From the cell containing the given text, extract its center point as (X, Y) coordinate. 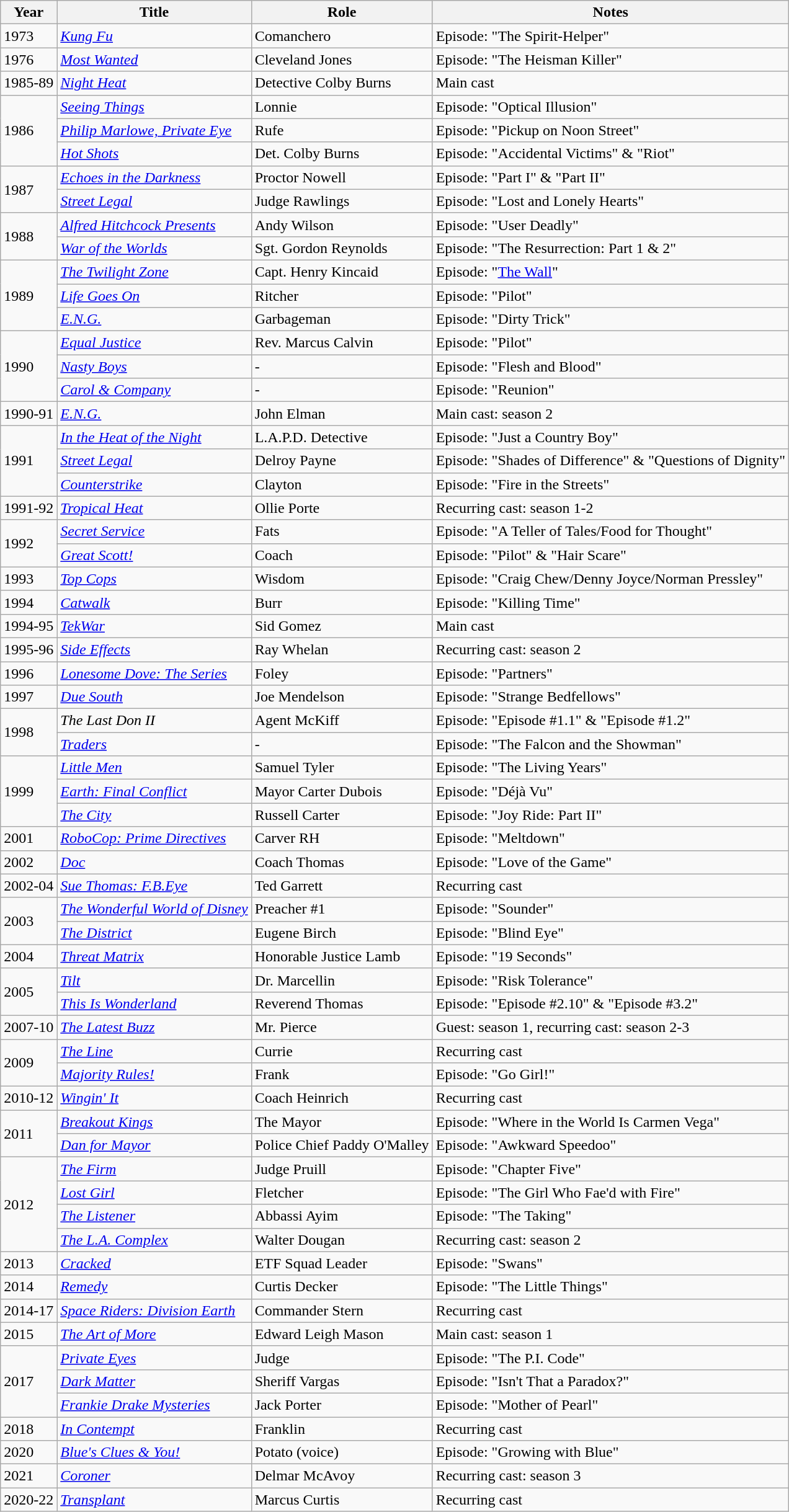
Remedy (154, 1287)
Main cast: season 1 (610, 1334)
1994-95 (29, 626)
Wingin' It (154, 1098)
RoboCop: Prime Directives (154, 838)
Great Scott! (154, 555)
This Is Wonderland (154, 1003)
Detective Colby Burns (342, 83)
Coroner (154, 1476)
2014-17 (29, 1310)
Top Cops (154, 579)
Night Heat (154, 83)
Edward Leigh Mason (342, 1334)
Transplant (154, 1500)
Judge Pruill (342, 1169)
Burr (342, 602)
Coach Thomas (342, 862)
1988 (29, 236)
Episode: "The Taking" (610, 1216)
Episode: "Shades of Difference" & "Questions of Dignity" (610, 461)
Andy Wilson (342, 225)
Notes (610, 12)
Threat Matrix (154, 956)
War of the Worlds (154, 248)
Episode: "Where in the World Is Carmen Vega" (610, 1122)
Joe Mendelson (342, 697)
Little Men (154, 768)
1976 (29, 60)
Episode: "Mother of Pearl" (610, 1405)
Title (154, 12)
Ted Garrett (342, 886)
Ollie Porte (342, 508)
Role (342, 12)
Episode: "The Heisman Killer" (610, 60)
Fletcher (342, 1193)
Space Riders: Division Earth (154, 1310)
Episode: "Growing with Blue" (610, 1452)
Episode: "19 Seconds" (610, 956)
Frank (342, 1075)
Episode: "Strange Bedfellows" (610, 697)
TekWar (154, 626)
Episode: "The Living Years" (610, 768)
1997 (29, 697)
Most Wanted (154, 60)
Nasty Boys (154, 367)
Episode: "Chapter Five" (610, 1169)
Coach (342, 555)
2014 (29, 1287)
Dan for Mayor (154, 1145)
Cleveland Jones (342, 60)
2009 (29, 1063)
Episode: "Joy Ride: Part II" (610, 815)
Mayor Carter Dubois (342, 791)
The Mayor (342, 1122)
Currie (342, 1051)
Recurring cast: season 1-2 (610, 508)
1990 (29, 367)
The City (154, 815)
Blue's Clues & You! (154, 1452)
In Contempt (154, 1428)
2005 (29, 992)
Det. Colby Burns (342, 154)
Episode: "Flesh and Blood" (610, 367)
Episode: "Optical Illusion" (610, 107)
Episode: "The Little Things" (610, 1287)
Ritcher (342, 296)
Episode: "Accidental Victims" & "Riot" (610, 154)
Rufe (342, 130)
Mr. Pierce (342, 1027)
Samuel Tyler (342, 768)
2007-10 (29, 1027)
Main cast: season 2 (610, 414)
Philip Marlowe, Private Eye (154, 130)
Jack Porter (342, 1405)
Police Chief Paddy O'Malley (342, 1145)
Walter Dougan (342, 1240)
Episode: "Episode #2.10" & "Episode #3.2" (610, 1003)
The Wonderful World of Disney (154, 909)
Marcus Curtis (342, 1500)
Foley (342, 673)
Preacher #1 (342, 909)
Episode: "Part I" & "Part II" (610, 177)
Episode: "The Spirit-Helper" (610, 36)
1993 (29, 579)
In the Heat of the Night (154, 437)
Episode: "The Girl Who Fae'd with Fire" (610, 1193)
The Firm (154, 1169)
Episode: "User Deadly" (610, 225)
Reverend Thomas (342, 1003)
1986 (29, 130)
Episode: "A Teller of Tales/Food for Thought" (610, 531)
The Last Don II (154, 721)
Carol & Company (154, 390)
Tilt (154, 980)
1985-89 (29, 83)
Episode: "Awkward Speedoo" (610, 1145)
The Line (154, 1051)
Counterstrike (154, 484)
Majority Rules! (154, 1075)
Episode: "The P.I. Code" (610, 1358)
2002-04 (29, 886)
Episode: "Lost and Lonely Hearts" (610, 201)
2017 (29, 1381)
2018 (29, 1428)
Lost Girl (154, 1193)
1999 (29, 791)
2020 (29, 1452)
2010-12 (29, 1098)
1998 (29, 732)
1992 (29, 543)
Episode: "Love of the Game" (610, 862)
Episode: "Partners" (610, 673)
Equal Justice (154, 343)
Recurring cast: season 3 (610, 1476)
Traders (154, 744)
Episode: "Pilot" & "Hair Scare" (610, 555)
Franklin (342, 1428)
The Latest Buzz (154, 1027)
Lonesome Dove: The Series (154, 673)
Wisdom (342, 579)
Lonnie (342, 107)
Alfred Hitchcock Presents (154, 225)
Abbassi Ayim (342, 1216)
Potato (voice) (342, 1452)
Episode: "Craig Chew/Denny Joyce/Norman Pressley" (610, 579)
Seeing Things (154, 107)
1987 (29, 189)
2011 (29, 1134)
Fats (342, 531)
Judge Rawlings (342, 201)
Eugene Birch (342, 933)
Episode: "Sounder" (610, 909)
Judge (342, 1358)
Episode: "Swans" (610, 1263)
The L.A. Complex (154, 1240)
Hot Shots (154, 154)
2001 (29, 838)
Episode: "Just a Country Boy" (610, 437)
2020-22 (29, 1500)
2004 (29, 956)
John Elman (342, 414)
2002 (29, 862)
Life Goes On (154, 296)
Episode: "Pickup on Noon Street" (610, 130)
Sue Thomas: F.B.Eye (154, 886)
2012 (29, 1204)
Delroy Payne (342, 461)
1973 (29, 36)
Episode: "The Wall" (610, 272)
Tropical Heat (154, 508)
Rev. Marcus Calvin (342, 343)
2021 (29, 1476)
Kung Fu (154, 36)
L.A.P.D. Detective (342, 437)
Carver RH (342, 838)
2003 (29, 921)
1989 (29, 295)
Sgt. Gordon Reynolds (342, 248)
1994 (29, 602)
Episode: "Fire in the Streets" (610, 484)
Cracked (154, 1263)
Episode: "Risk Tolerance" (610, 980)
Episode: "The Resurrection: Part 1 & 2" (610, 248)
Secret Service (154, 531)
Episode: "Meltdown" (610, 838)
Honorable Justice Lamb (342, 956)
Delmar McAvoy (342, 1476)
Episode: "Isn't That a Paradox?" (610, 1381)
1991-92 (29, 508)
Episode: "Killing Time" (610, 602)
Sheriff Vargas (342, 1381)
Frankie Drake Mysteries (154, 1405)
Echoes in the Darkness (154, 177)
The Listener (154, 1216)
Breakout Kings (154, 1122)
Episode: "Go Girl!" (610, 1075)
Dr. Marcellin (342, 980)
Due South (154, 697)
Coach Heinrich (342, 1098)
2015 (29, 1334)
Episode: "Dirty Trick" (610, 319)
Earth: Final Conflict (154, 791)
Catwalk (154, 602)
Capt. Henry Kincaid (342, 272)
Clayton (342, 484)
Comanchero (342, 36)
Agent McKiff (342, 721)
Year (29, 12)
Sid Gomez (342, 626)
Proctor Nowell (342, 177)
Episode: "The Falcon and the Showman" (610, 744)
1991 (29, 461)
The Twilight Zone (154, 272)
1995-96 (29, 649)
Side Effects (154, 649)
Episode: "Blind Eye" (610, 933)
Russell Carter (342, 815)
Garbageman (342, 319)
Doc (154, 862)
1990-91 (29, 414)
Guest: season 1, recurring cast: season 2-3 (610, 1027)
1996 (29, 673)
Private Eyes (154, 1358)
Episode: "Reunion" (610, 390)
ETF Squad Leader (342, 1263)
The Art of More (154, 1334)
Episode: "Episode #1.1" & "Episode #1.2" (610, 721)
Commander Stern (342, 1310)
Dark Matter (154, 1381)
Ray Whelan (342, 649)
Curtis Decker (342, 1287)
The District (154, 933)
2013 (29, 1263)
Episode: "Déjà Vu" (610, 791)
